Return the (x, y) coordinate for the center point of the cell that contains the specified text.  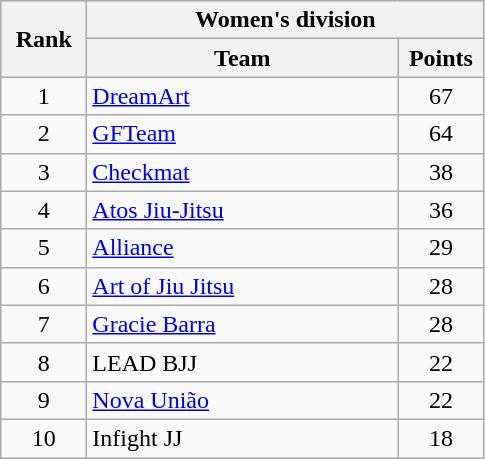
DreamArt (242, 96)
3 (44, 172)
2 (44, 134)
7 (44, 324)
Alliance (242, 248)
8 (44, 362)
18 (441, 438)
10 (44, 438)
Checkmat (242, 172)
Team (242, 58)
Atos Jiu-Jitsu (242, 210)
4 (44, 210)
Art of Jiu Jitsu (242, 286)
Gracie Barra (242, 324)
67 (441, 96)
29 (441, 248)
5 (44, 248)
64 (441, 134)
1 (44, 96)
9 (44, 400)
6 (44, 286)
Infight JJ (242, 438)
Nova União (242, 400)
LEAD BJJ (242, 362)
GFTeam (242, 134)
Points (441, 58)
Women's division (286, 20)
38 (441, 172)
Rank (44, 39)
36 (441, 210)
